Locate the cell with the specified text and output its (x, y) center coordinate. 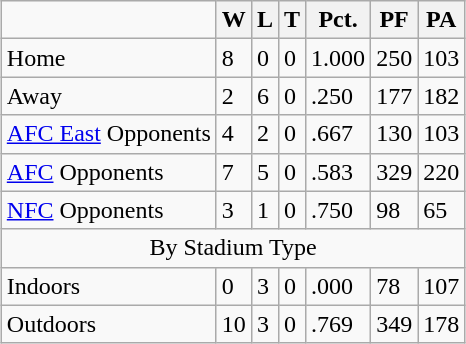
130 (394, 134)
AFC East Opponents (108, 134)
L (264, 20)
.769 (338, 324)
182 (442, 96)
PF (394, 20)
7 (234, 172)
Pct. (338, 20)
W (234, 20)
177 (394, 96)
.750 (338, 210)
65 (442, 210)
.250 (338, 96)
220 (442, 172)
8 (234, 58)
.583 (338, 172)
Home (108, 58)
.667 (338, 134)
NFC Opponents (108, 210)
349 (394, 324)
250 (394, 58)
Outdoors (108, 324)
329 (394, 172)
PA (442, 20)
98 (394, 210)
178 (442, 324)
Away (108, 96)
1.000 (338, 58)
5 (264, 172)
78 (394, 286)
1 (264, 210)
AFC Opponents (108, 172)
By Stadium Type (232, 248)
T (292, 20)
107 (442, 286)
.000 (338, 286)
4 (234, 134)
6 (264, 96)
Indoors (108, 286)
10 (234, 324)
